From the cell containing the given text, extract its center point as (x, y) coordinate. 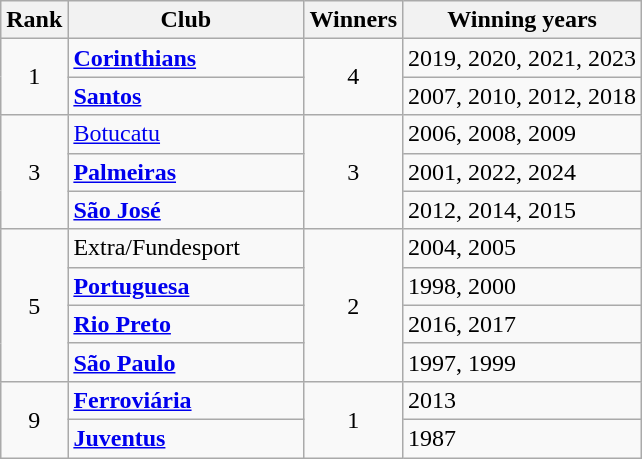
Portuguesa (186, 286)
Club (186, 20)
2007, 2010, 2012, 2018 (522, 96)
2 (354, 305)
2006, 2008, 2009 (522, 134)
Extra/Fundesport (186, 248)
Corinthians (186, 58)
2013 (522, 400)
2016, 2017 (522, 324)
2001, 2022, 2024 (522, 172)
Juventus (186, 438)
Ferroviária (186, 400)
São Paulo (186, 362)
São José (186, 210)
2019, 2020, 2021, 2023 (522, 58)
Winning years (522, 20)
2012, 2014, 2015 (522, 210)
4 (354, 77)
Botucatu (186, 134)
Santos (186, 96)
Winners (354, 20)
1997, 1999 (522, 362)
Rank (34, 20)
Palmeiras (186, 172)
Rio Preto (186, 324)
2004, 2005 (522, 248)
9 (34, 419)
1998, 2000 (522, 286)
5 (34, 305)
1987 (522, 438)
